Scan for the cell matching the given text and deliver its [x, y] coordinate at center. 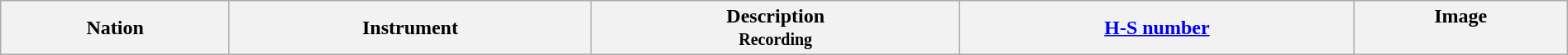
Instrument [410, 28]
DescriptionRecording [776, 28]
H-S number [1157, 28]
Image [1460, 28]
Nation [116, 28]
